Determine the [x, y] coordinate at the center of the cell enclosing the given text.  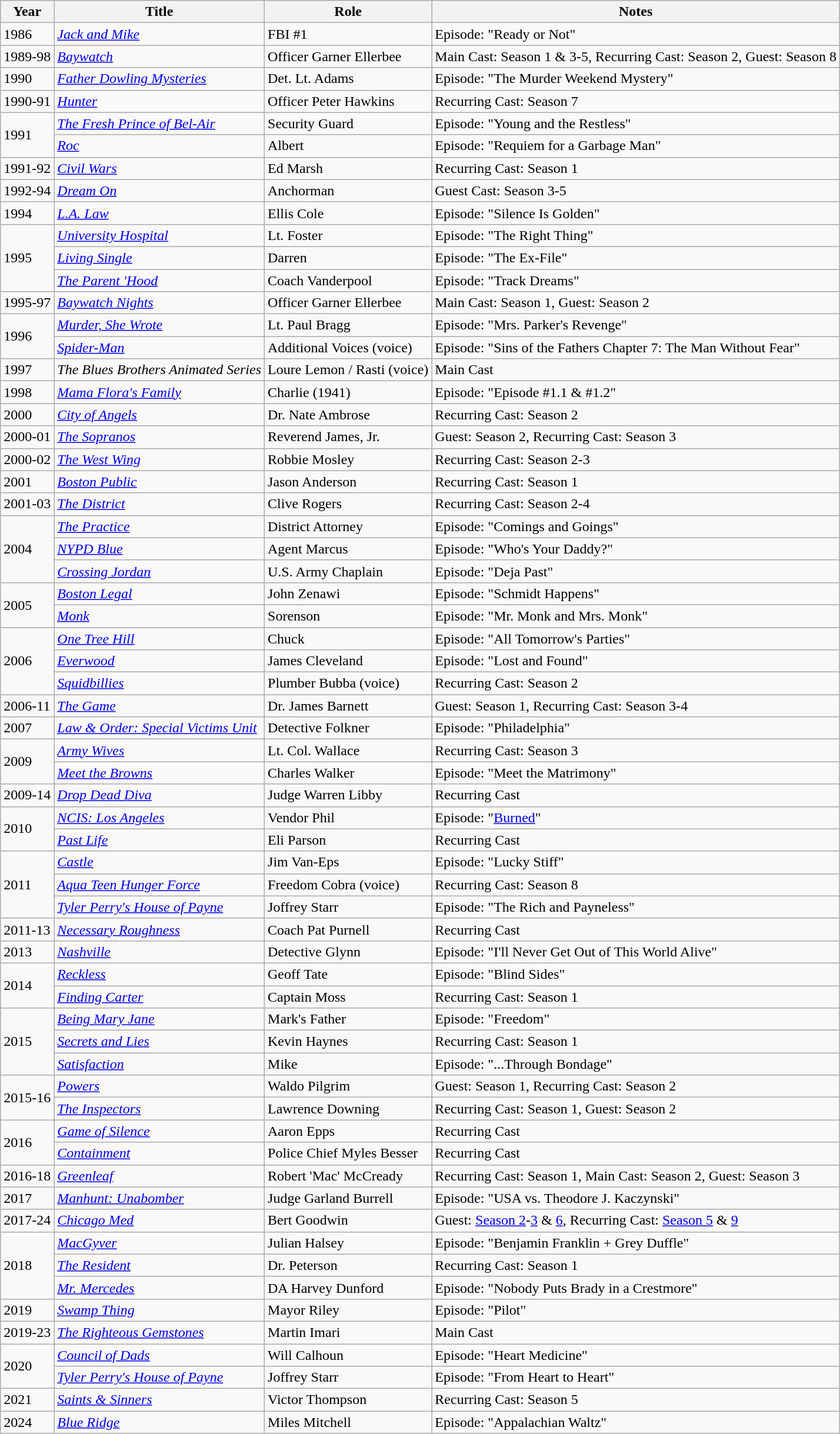
Living Single [159, 258]
Episode: "Comings and Goings" [636, 526]
1990 [27, 79]
2021 [27, 1400]
MacGyver [159, 1243]
Will Calhoun [348, 1355]
Aqua Teen Hunger Force [159, 885]
The Righteous Gemstones [159, 1332]
Crossing Jordan [159, 571]
Episode: "Mrs. Parker's Revenge" [636, 325]
The Fresh Prince of Bel-Air [159, 124]
Army Wives [159, 751]
1991 [27, 135]
1989-98 [27, 56]
The Resident [159, 1265]
The Blues Brothers Animated Series [159, 370]
2014 [27, 985]
Nashville [159, 952]
Loure Lemon / Rasti (voice) [348, 370]
The Parent 'Hood [159, 281]
2016 [27, 1142]
The Practice [159, 526]
1998 [27, 392]
Episode: "The Right Thing" [636, 235]
Captain Moss [348, 997]
2005 [27, 605]
Monk [159, 616]
Martin Imari [348, 1332]
Chicago Med [159, 1220]
Episode: "The Ex-File" [636, 258]
Episode: "All Tomorrow's Parties" [636, 638]
1990-91 [27, 101]
Episode: "Episode #1.1 & #1.2" [636, 392]
Episode: "Young and the Restless" [636, 124]
Episode: "...Through Bondage" [636, 1064]
1992-94 [27, 191]
District Attorney [348, 526]
2016-18 [27, 1176]
Mama Flora's Family [159, 392]
2000 [27, 415]
Guest: Season 2-3 & 6, Recurring Cast: Season 5 & 9 [636, 1220]
Mayor Riley [348, 1310]
Geoff Tate [348, 974]
2001-03 [27, 504]
Detective Glynn [348, 952]
Det. Lt. Adams [348, 79]
Lt. Col. Wallace [348, 751]
Mike [348, 1064]
2007 [27, 728]
2020 [27, 1366]
Blue Ridge [159, 1422]
2000-02 [27, 459]
Episode: "Sins of the Fathers Chapter 7: The Man Without Fear" [636, 348]
Episode: "Who's Your Daddy?" [636, 549]
Clive Rogers [348, 504]
Police Chief Myles Besser [348, 1153]
Additional Voices (voice) [348, 348]
2024 [27, 1422]
The Sopranos [159, 437]
Spider-Man [159, 348]
Hunter [159, 101]
Robbie Mosley [348, 459]
U.S. Army Chaplain [348, 571]
Detective Folkner [348, 728]
Meet the Browns [159, 773]
The Game [159, 706]
Mark's Father [348, 1019]
Recurring Cast: Season 3 [636, 751]
Squidbillies [159, 683]
Baywatch [159, 56]
2017-24 [27, 1220]
Jason Anderson [348, 482]
Notes [636, 12]
2001 [27, 482]
2000-01 [27, 437]
Charles Walker [348, 773]
Reckless [159, 974]
2011 [27, 885]
Guest: Season 1, Recurring Cast: Season 3-4 [636, 706]
2015-16 [27, 1098]
Officer Peter Hawkins [348, 101]
1995 [27, 258]
Episode: "USA vs. Theodore J. Kaczynski" [636, 1198]
Episode: "Mr. Monk and Mrs. Monk" [636, 616]
Recurring Cast: Season 1, Main Cast: Season 2, Guest: Season 3 [636, 1176]
One Tree Hill [159, 638]
Lt. Foster [348, 235]
1991-92 [27, 168]
Ed Marsh [348, 168]
Chuck [348, 638]
Father Dowling Mysteries [159, 79]
Episode: "From Heart to Heart" [636, 1378]
Recurring Cast: Season 7 [636, 101]
Satisfaction [159, 1064]
Episode: "Track Dreams" [636, 281]
Containment [159, 1153]
FBI #1 [348, 34]
2017 [27, 1198]
Drop Dead Diva [159, 795]
The District [159, 504]
Boston Public [159, 482]
Greenleaf [159, 1176]
Finding Carter [159, 997]
Dr. Nate Ambrose [348, 415]
Reverend James, Jr. [348, 437]
Freedom Cobra (voice) [348, 885]
1995-97 [27, 303]
Julian Halsey [348, 1243]
Main Cast: Season 1 & 3-5, Recurring Cast: Season 2, Guest: Season 8 [636, 56]
Recurring Cast: Season 1, Guest: Season 2 [636, 1109]
2015 [27, 1042]
Episode: "Ready or Not" [636, 34]
Being Mary Jane [159, 1019]
2010 [27, 829]
2006-11 [27, 706]
Security Guard [348, 124]
Episode: "Freedom" [636, 1019]
Necessary Roughness [159, 929]
Episode: "Pilot" [636, 1310]
James Cleveland [348, 661]
1986 [27, 34]
Episode: "Requiem for a Garbage Man" [636, 146]
Saints & Sinners [159, 1400]
Episode: "Schmidt Happens" [636, 593]
University Hospital [159, 235]
Main Cast: Season 1, Guest: Season 2 [636, 303]
Swamp Thing [159, 1310]
Recurring Cast: Season 8 [636, 885]
Aaron Epps [348, 1131]
Jim Van-Eps [348, 862]
Role [348, 12]
Victor Thompson [348, 1400]
Mr. Mercedes [159, 1288]
Episode: "Benjamin Franklin + Grey Duffle" [636, 1243]
Episode: "Meet the Matrimony" [636, 773]
Law & Order: Special Victims Unit [159, 728]
Judge Garland Burrell [348, 1198]
2009 [27, 762]
Episode: "Nobody Puts Brady in a Crestmore" [636, 1288]
Murder, She Wrote [159, 325]
Kevin Haynes [348, 1042]
Baywatch Nights [159, 303]
Recurring Cast: Season 5 [636, 1400]
Anchorman [348, 191]
2019-23 [27, 1332]
Everwood [159, 661]
Boston Legal [159, 593]
Plumber Bubba (voice) [348, 683]
1994 [27, 213]
2009-14 [27, 795]
Coach Pat Purnell [348, 929]
2019 [27, 1310]
Civil Wars [159, 168]
2004 [27, 549]
City of Angels [159, 415]
Dr. James Barnett [348, 706]
Roc [159, 146]
Manhunt: Unabomber [159, 1198]
The Inspectors [159, 1109]
Episode: "Lost and Found" [636, 661]
Year [27, 12]
1997 [27, 370]
Ellis Cole [348, 213]
Lawrence Downing [348, 1109]
Episode: "The Murder Weekend Mystery" [636, 79]
Episode: "Lucky Stiff" [636, 862]
1996 [27, 336]
Recurring Cast: Season 2-4 [636, 504]
Agent Marcus [348, 549]
Castle [159, 862]
Dr. Peterson [348, 1265]
Miles Mitchell [348, 1422]
2018 [27, 1265]
Powers [159, 1086]
Bert Goodwin [348, 1220]
Episode: "Blind Sides" [636, 974]
Coach Vanderpool [348, 281]
Council of Dads [159, 1355]
Game of Silence [159, 1131]
Vendor Phil [348, 818]
Albert [348, 146]
Title [159, 12]
2011-13 [27, 929]
Sorenson [348, 616]
Guest: Season 1, Recurring Cast: Season 2 [636, 1086]
Recurring Cast: Season 2-3 [636, 459]
2013 [27, 952]
Jack and Mike [159, 34]
Eli Parson [348, 840]
Lt. Paul Bragg [348, 325]
Robert 'Mac' McCready [348, 1176]
John Zenawi [348, 593]
Episode: "Burned" [636, 818]
Guest Cast: Season 3-5 [636, 191]
L.A. Law [159, 213]
NCIS: Los Angeles [159, 818]
Episode: "Silence Is Golden" [636, 213]
Guest: Season 2, Recurring Cast: Season 3 [636, 437]
Episode: "The Rich and Payneless" [636, 907]
Episode: "Heart Medicine" [636, 1355]
Judge Warren Libby [348, 795]
Episode: "I'll Never Get Out of This World Alive" [636, 952]
NYPD Blue [159, 549]
Secrets and Lies [159, 1042]
DA Harvey Dunford [348, 1288]
Past Life [159, 840]
Episode: "Deja Past" [636, 571]
The West Wing [159, 459]
2006 [27, 661]
Dream On [159, 191]
Darren [348, 258]
Episode: "Philadelphia" [636, 728]
Episode: "Appalachian Waltz" [636, 1422]
Waldo Pilgrim [348, 1086]
Charlie (1941) [348, 392]
